Find where the given text appears and provide that cell's center as (X, Y) coordinate. 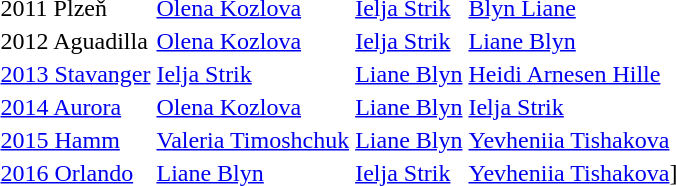
Valeria Timoshchuk (253, 140)
